Extract the [X, Y] coordinate from the center of the cell holding the provided text.  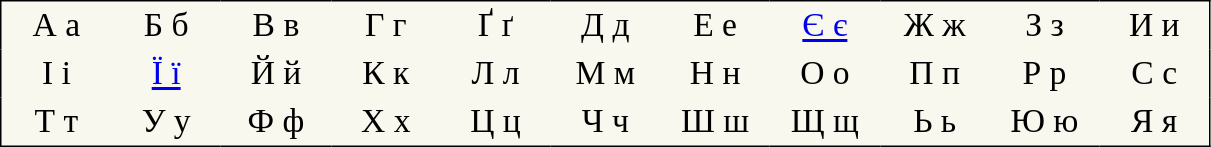
Ю ю [1045, 122]
М м [605, 74]
Ц ц [496, 122]
Г г [386, 26]
Ш ш [715, 122]
Ь ь [935, 122]
А а [56, 26]
В в [276, 26]
Є є [825, 26]
К к [386, 74]
Х х [386, 122]
О о [825, 74]
У у [166, 122]
Е е [715, 26]
Щ щ [825, 122]
Ч ч [605, 122]
Р р [1045, 74]
І і [56, 74]
Я я [1154, 122]
И и [1154, 26]
П п [935, 74]
З з [1045, 26]
Ґ ґ [496, 26]
Л л [496, 74]
Ж ж [935, 26]
Д д [605, 26]
Й й [276, 74]
Б б [166, 26]
Н н [715, 74]
Ф ф [276, 122]
Ї ї [166, 74]
Т т [56, 122]
С с [1154, 74]
